Extract the (x, y) coordinate from the center of the cell holding the provided text.  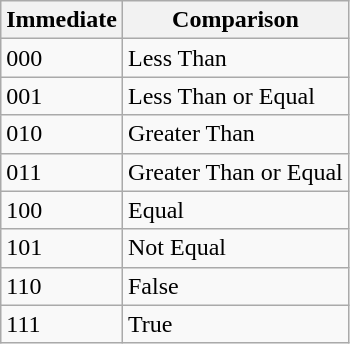
Comparison (235, 20)
True (235, 324)
Less Than or Equal (235, 96)
Not Equal (235, 248)
001 (62, 96)
101 (62, 248)
111 (62, 324)
Immediate (62, 20)
000 (62, 58)
100 (62, 210)
110 (62, 286)
011 (62, 172)
010 (62, 134)
Less Than (235, 58)
Greater Than (235, 134)
Equal (235, 210)
Greater Than or Equal (235, 172)
False (235, 286)
